Identify which cell holds the provided text, then report its [x, y] central coordinate. 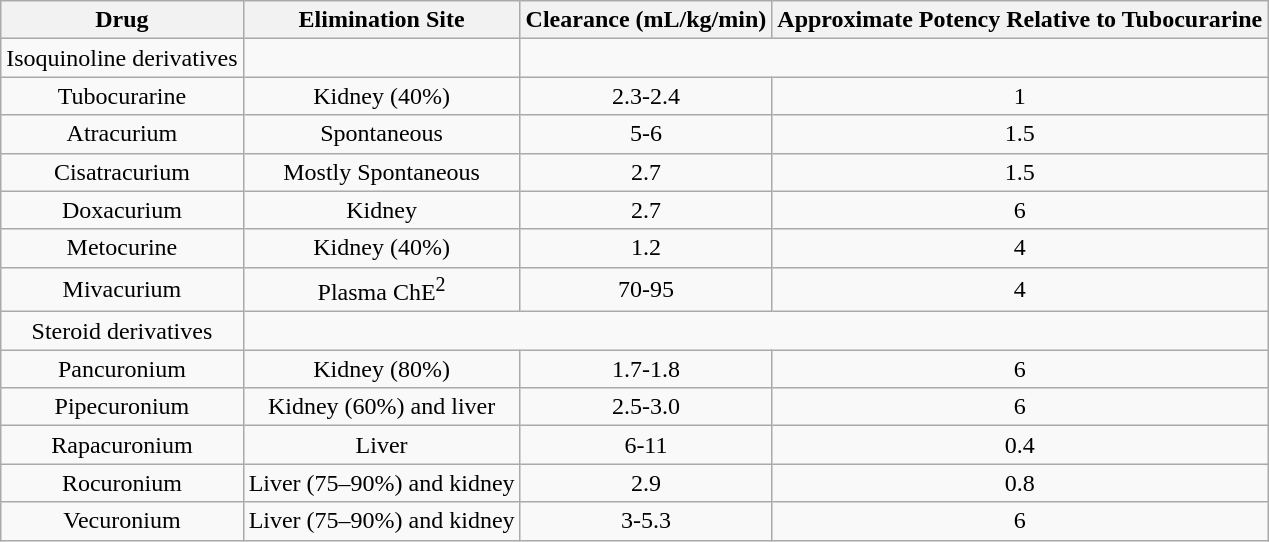
70-95 [646, 290]
3-5.3 [646, 521]
6-11 [646, 445]
Elimination Site [382, 20]
0.8 [1020, 483]
1.7-1.8 [646, 369]
Plasma ChE2 [382, 290]
Liver [382, 445]
2.3-2.4 [646, 96]
Drug [122, 20]
Approximate Potency Relative to Tubocurarine [1020, 20]
Tubocurarine [122, 96]
Doxacurium [122, 210]
2.9 [646, 483]
0.4 [1020, 445]
Vecuronium [122, 521]
Isoquinoline derivatives [122, 58]
Pancuronium [122, 369]
Rapacuronium [122, 445]
Kidney (80%) [382, 369]
Rocuronium [122, 483]
1 [1020, 96]
Kidney (60%) and liver [382, 407]
Clearance (mL/kg/min) [646, 20]
1.2 [646, 248]
Cisatracurium [122, 172]
Metocurine [122, 248]
2.5-3.0 [646, 407]
Pipecuronium [122, 407]
5-6 [646, 134]
Kidney [382, 210]
Atracurium [122, 134]
Steroid derivatives [122, 331]
Mostly Spontaneous [382, 172]
Spontaneous [382, 134]
Mivacurium [122, 290]
